Find where the given text appears and provide that cell's center as (X, Y) coordinate. 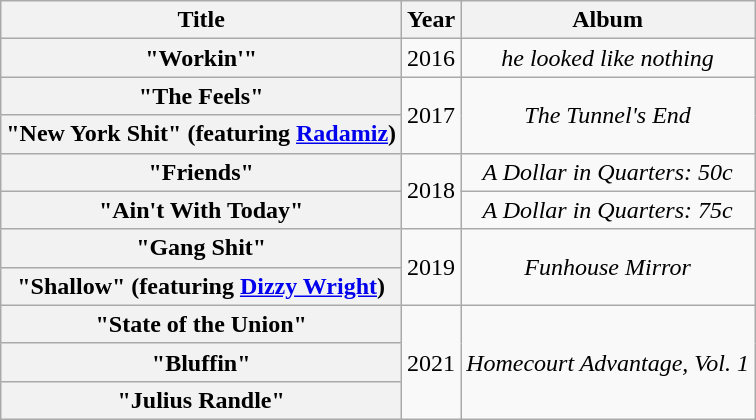
Title (202, 20)
A Dollar in Quarters: 75c (608, 210)
"Julius Randle" (202, 400)
2021 (432, 362)
"The Feels" (202, 96)
"New York Shit" (featuring Radamiz) (202, 134)
The Tunnel's End (608, 115)
"Ain't With Today" (202, 210)
"Bluffin" (202, 362)
"Gang Shit" (202, 248)
he looked like nothing (608, 58)
"Workin'" (202, 58)
"Shallow" (featuring Dizzy Wright) (202, 286)
A Dollar in Quarters: 50c (608, 172)
Album (608, 20)
Funhouse Mirror (608, 267)
Homecourt Advantage, Vol. 1 (608, 362)
2017 (432, 115)
"State of the Union" (202, 324)
Year (432, 20)
2019 (432, 267)
"Friends" (202, 172)
2016 (432, 58)
2018 (432, 191)
